Find where the given text appears and provide that cell's center as (X, Y) coordinate. 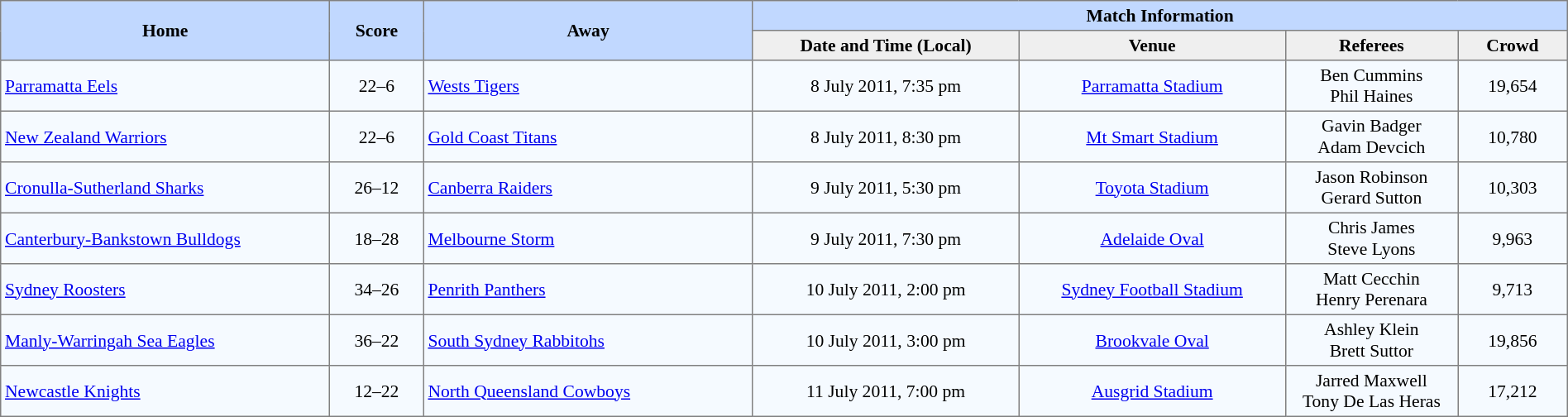
Parramatta Eels (165, 86)
34–26 (377, 290)
Crowd (1513, 46)
Gold Coast Titans (588, 137)
Away (588, 31)
19,856 (1513, 340)
18–28 (377, 238)
Newcastle Knights (165, 391)
Wests Tigers (588, 86)
Ausgrid Stadium (1152, 391)
Cronulla-Sutherland Sharks (165, 188)
9,713 (1513, 290)
Venue (1152, 46)
North Queensland Cowboys (588, 391)
Toyota Stadium (1152, 188)
Score (377, 31)
Canterbury-Bankstown Bulldogs (165, 238)
10,303 (1513, 188)
9 July 2011, 5:30 pm (886, 188)
Parramatta Stadium (1152, 86)
South Sydney Rabbitohs (588, 340)
New Zealand Warriors (165, 137)
Brookvale Oval (1152, 340)
Referees (1371, 46)
Canberra Raiders (588, 188)
Gavin Badger Adam Devcich (1371, 137)
17,212 (1513, 391)
Manly-Warringah Sea Eagles (165, 340)
Jarred Maxwell Tony De Las Heras (1371, 391)
9 July 2011, 7:30 pm (886, 238)
Mt Smart Stadium (1152, 137)
Adelaide Oval (1152, 238)
Sydney Roosters (165, 290)
9,963 (1513, 238)
11 July 2011, 7:00 pm (886, 391)
Match Information (1159, 16)
10 July 2011, 2:00 pm (886, 290)
Ashley Klein Brett Suttor (1371, 340)
Ben Cummins Phil Haines (1371, 86)
8 July 2011, 7:35 pm (886, 86)
Melbourne Storm (588, 238)
Sydney Football Stadium (1152, 290)
12–22 (377, 391)
8 July 2011, 8:30 pm (886, 137)
36–22 (377, 340)
Penrith Panthers (588, 290)
26–12 (377, 188)
Chris James Steve Lyons (1371, 238)
10,780 (1513, 137)
10 July 2011, 3:00 pm (886, 340)
Home (165, 31)
Date and Time (Local) (886, 46)
Matt Cecchin Henry Perenara (1371, 290)
Jason Robinson Gerard Sutton (1371, 188)
19,654 (1513, 86)
